Capture the cell that displays the provided text and extract its (x, y) central coordinate. 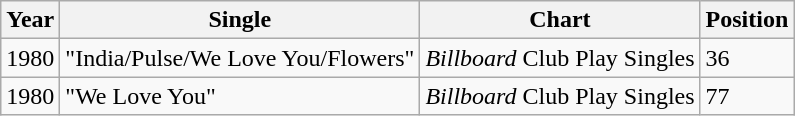
Position (747, 20)
Chart (560, 20)
Single (240, 20)
Year (30, 20)
77 (747, 96)
"India/Pulse/We Love You/Flowers" (240, 58)
"We Love You" (240, 96)
36 (747, 58)
